Detect which cell encompasses the target text, then output its (X, Y) center coordinate. 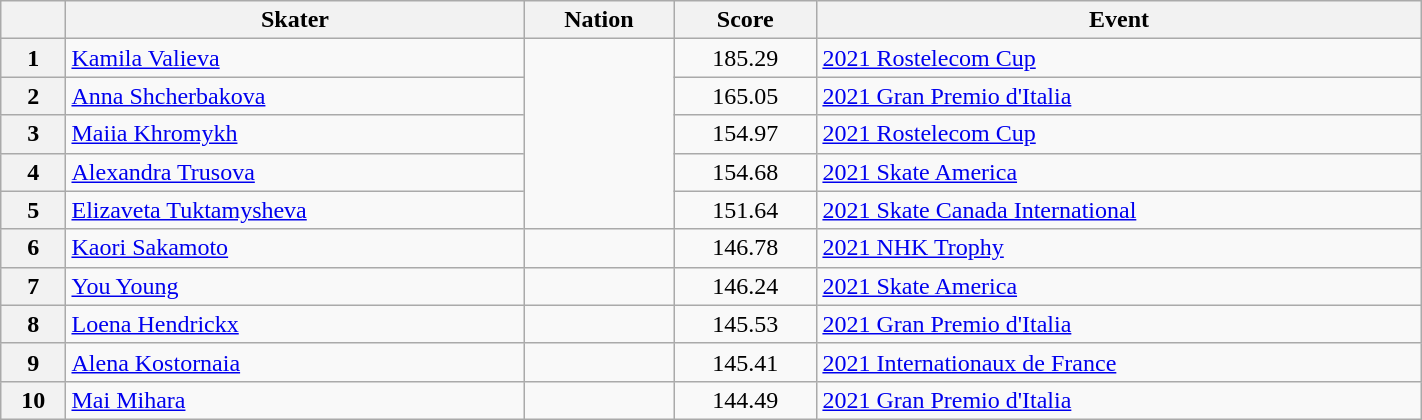
9 (34, 362)
146.24 (746, 286)
6 (34, 248)
165.05 (746, 96)
Skater (295, 20)
Alena Kostornaia (295, 362)
Elizaveta Tuktamysheva (295, 210)
2021 Internationaux de France (1119, 362)
8 (34, 324)
3 (34, 134)
Kamila Valieva (295, 58)
1 (34, 58)
4 (34, 172)
Anna Shcherbakova (295, 96)
Score (746, 20)
145.41 (746, 362)
Maiia Khromykh (295, 134)
154.97 (746, 134)
Event (1119, 20)
Loena Hendrickx (295, 324)
145.53 (746, 324)
7 (34, 286)
154.68 (746, 172)
Nation (599, 20)
2021 Skate Canada International (1119, 210)
144.49 (746, 400)
151.64 (746, 210)
2 (34, 96)
185.29 (746, 58)
2021 NHK Trophy (1119, 248)
You Young (295, 286)
Alexandra Trusova (295, 172)
Kaori Sakamoto (295, 248)
10 (34, 400)
Mai Mihara (295, 400)
146.78 (746, 248)
5 (34, 210)
